Determine the (X, Y) coordinate at the center of the cell enclosing the given text.  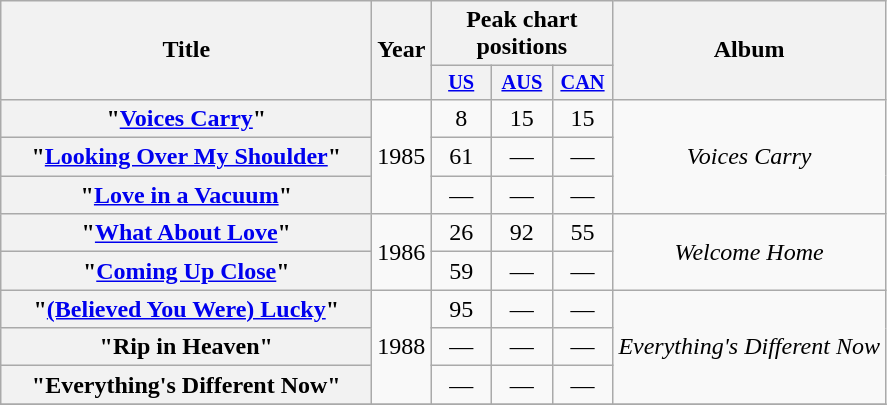
Everything's Different Now (750, 347)
8 (462, 118)
"(Believed You Were) Lucky" (186, 309)
"Love in a Vacuum" (186, 195)
Peak chart positions (522, 34)
"Looking Over My Shoulder" (186, 157)
55 (582, 233)
Title (186, 50)
US (462, 83)
61 (462, 157)
Voices Carry (750, 156)
92 (522, 233)
1985 (402, 156)
Year (402, 50)
"Rip in Heaven" (186, 347)
1988 (402, 347)
"Everything's Different Now" (186, 385)
95 (462, 309)
AUS (522, 83)
26 (462, 233)
"What About Love" (186, 233)
CAN (582, 83)
Welcome Home (750, 252)
1986 (402, 252)
59 (462, 271)
"Voices Carry" (186, 118)
Album (750, 50)
"Coming Up Close" (186, 271)
